Return (x, y) of the center of cell containing provided text 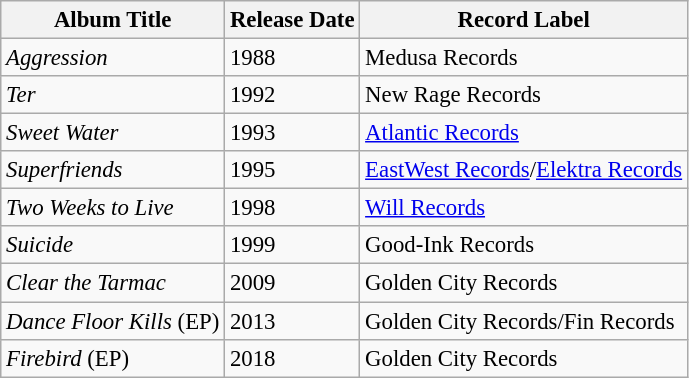
Medusa Records (524, 58)
1999 (292, 245)
1998 (292, 208)
Album Title (113, 20)
Good-Ink Records (524, 245)
Release Date (292, 20)
Two Weeks to Live (113, 208)
Will Records (524, 208)
1988 (292, 58)
Superfriends (113, 170)
1995 (292, 170)
Firebird (EP) (113, 358)
Aggression (113, 58)
New Rage Records (524, 95)
2018 (292, 358)
EastWest Records/Elektra Records (524, 170)
Record Label (524, 20)
Dance Floor Kills (EP) (113, 321)
1992 (292, 95)
Golden City Records/Fin Records (524, 321)
Atlantic Records (524, 133)
2009 (292, 283)
Ter (113, 95)
1993 (292, 133)
Suicide (113, 245)
2013 (292, 321)
Sweet Water (113, 133)
Clear the Tarmac (113, 283)
